Detect which cell encompasses the target text, then output its (X, Y) center coordinate. 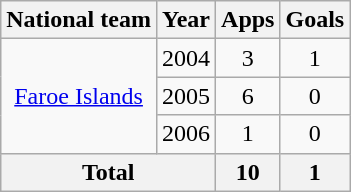
Year (186, 20)
Faroe Islands (79, 96)
2004 (186, 58)
6 (248, 96)
Goals (315, 20)
National team (79, 20)
Apps (248, 20)
10 (248, 172)
3 (248, 58)
2005 (186, 96)
2006 (186, 134)
Total (108, 172)
